Determine the [x, y] coordinate at the center of the cell enclosing the given text.  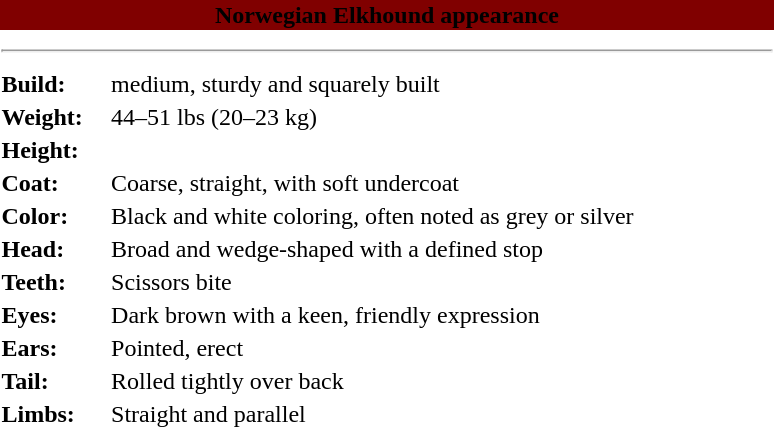
Ears: [54, 348]
Coarse, straight, with soft undercoat [442, 183]
Black and white coloring, often noted as grey or silver [442, 216]
Scissors bite [442, 282]
Eyes: [54, 315]
Dark brown with a keen, friendly expression [442, 315]
Head: [54, 249]
Build: [54, 84]
44–51 lbs (20–23 kg) [442, 117]
Pointed, erect [442, 348]
Color: [54, 216]
Broad and wedge-shaped with a defined stop [442, 249]
Coat: [54, 183]
medium, sturdy and squarely built [442, 84]
Teeth: [54, 282]
Tail: [54, 381]
Rolled tightly over back [442, 381]
Norwegian Elkhound appearance [387, 15]
Weight: [54, 117]
Height: [54, 150]
